Search for the cell housing the specified text and yield its (X, Y) center coordinate. 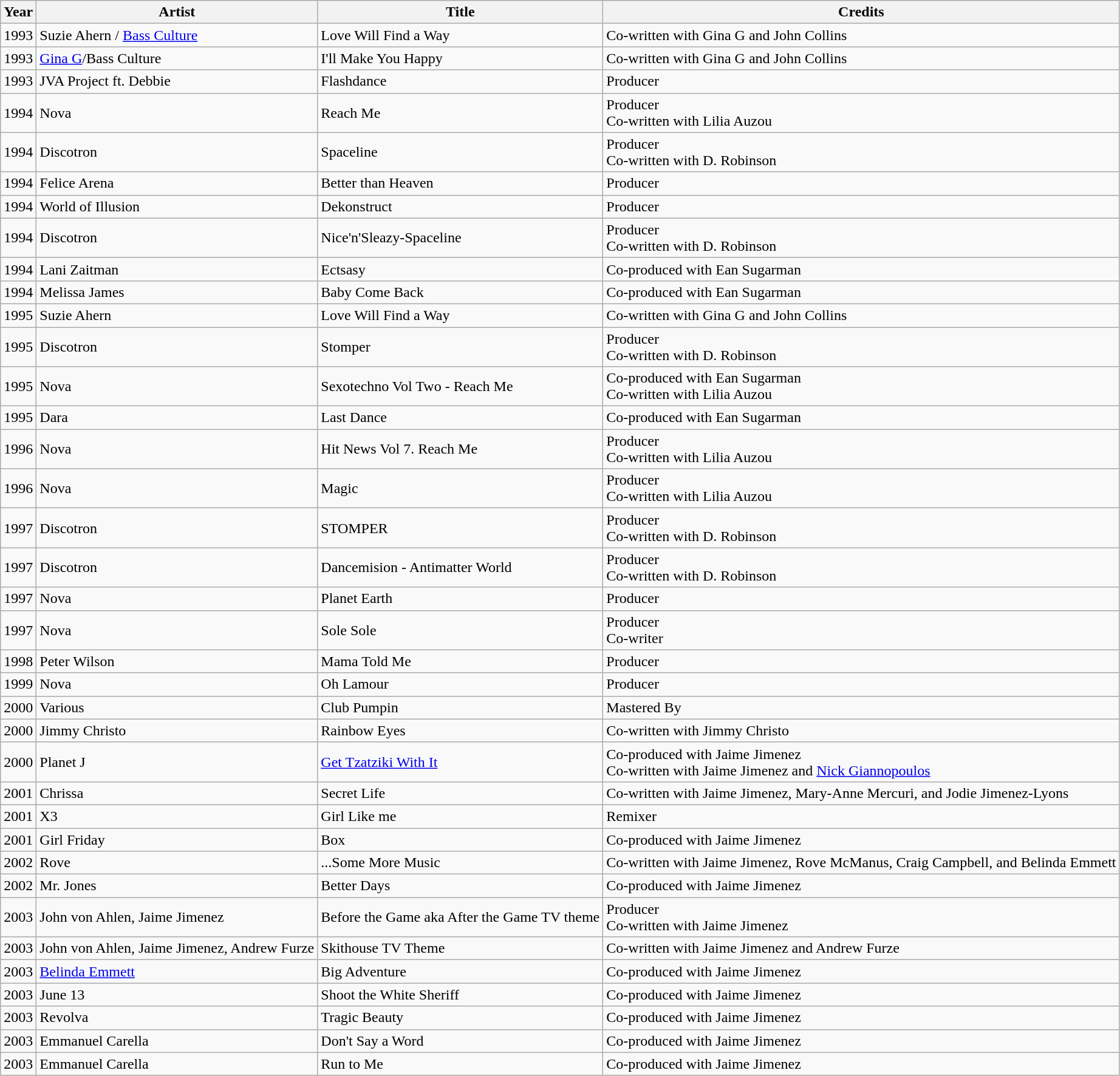
Shoot the White Sheriff (460, 995)
Co-produced with Jaime JimenezCo-written with Jaime Jimenez and Nick Giannopoulos (861, 761)
Co-written with Jaime Jimenez, Mary-Anne Mercuri, and Jodie Jimenez-Lyons (861, 793)
Last Dance (460, 418)
John von Ahlen, Jaime Jimenez, Andrew Furze (177, 948)
Mama Told Me (460, 661)
Dara (177, 418)
John von Ahlen, Jaime Jimenez (177, 917)
Chrissa (177, 793)
Year (18, 12)
Dancemision - Antimatter World (460, 567)
Better than Heaven (460, 183)
Stomper (460, 346)
Suzie Ahern (177, 315)
Planet J (177, 761)
Mastered By (861, 707)
Better Days (460, 886)
Artist (177, 12)
JVA Project ft. Debbie (177, 81)
Tragic Beauty (460, 1018)
Melissa James (177, 292)
Co-written with Jimmy Christo (861, 730)
ProducerCo-writer (861, 630)
Co-written with Jaime Jimenez and Andrew Furze (861, 948)
Reach Me (460, 113)
Big Adventure (460, 972)
Co-produced with Ean SugarmanCo-written with Lilia Auzou (861, 386)
Sexotechno Vol Two - Reach Me (460, 386)
Mr. Jones (177, 886)
Credits (861, 12)
Suzie Ahern / Bass Culture (177, 35)
Ectsasy (460, 269)
Felice Arena (177, 183)
Oh Lamour (460, 684)
Get Tzatziki With It (460, 761)
1999 (18, 684)
Skithouse TV Theme (460, 948)
Flashdance (460, 81)
Run to Me (460, 1064)
Rainbow Eyes (460, 730)
Revolva (177, 1018)
Belinda Emmett (177, 972)
Magic (460, 488)
ProducerCo-written with Jaime Jimenez (861, 917)
June 13 (177, 995)
Hit News Vol 7. Reach Me (460, 449)
...Some More Music (460, 863)
Sole Sole (460, 630)
Various (177, 707)
Secret Life (460, 793)
Gina G/Bass Culture (177, 58)
Remixer (861, 816)
Dekonstruct (460, 206)
Co-written with Jaime Jimenez, Rove McManus, Craig Campbell, and Belinda Emmett (861, 863)
Title (460, 12)
STOMPER (460, 528)
Spaceline (460, 152)
Peter Wilson (177, 661)
I'll Make You Happy (460, 58)
Before the Game aka After the Game TV theme (460, 917)
Planet Earth (460, 599)
Jimmy Christo (177, 730)
Nice'n'Sleazy-Spaceline (460, 238)
World of Illusion (177, 206)
X3 (177, 816)
Baby Come Back (460, 292)
Girl Like me (460, 816)
Lani Zaitman (177, 269)
Girl Friday (177, 840)
Don't Say a Word (460, 1041)
Box (460, 840)
Club Pumpin (460, 707)
1998 (18, 661)
Rove (177, 863)
